Identify which cell holds the provided text, then report its [X, Y] central coordinate. 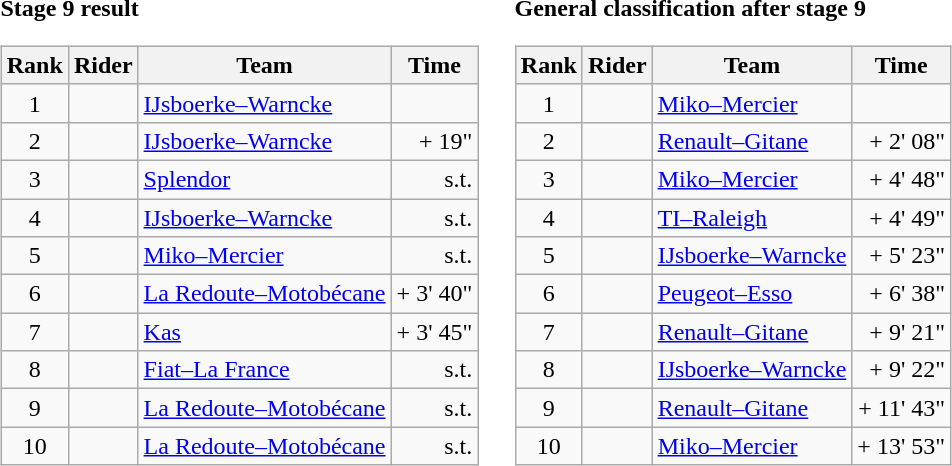
+ 4' 49" [902, 217]
Peugeot–Esso [752, 294]
+ 19" [434, 141]
+ 9' 22" [902, 370]
+ 9' 21" [902, 332]
+ 5' 23" [902, 256]
+ 4' 48" [902, 179]
Kas [264, 332]
+ 6' 38" [902, 294]
Fiat–La France [264, 370]
+ 13' 53" [902, 446]
+ 2' 08" [902, 141]
+ 3' 40" [434, 294]
TI–Raleigh [752, 217]
Splendor [264, 179]
+ 3' 45" [434, 332]
+ 11' 43" [902, 408]
